Locate the cell with the specified text and output its (x, y) center coordinate. 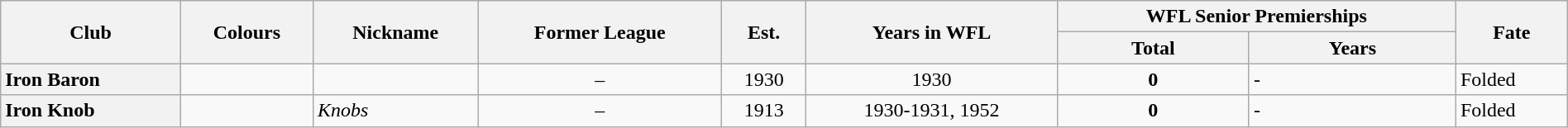
Fate (1512, 32)
Years in WFL (931, 32)
WFL Senior Premierships (1256, 17)
Years (1352, 48)
Iron Baron (91, 79)
1913 (763, 111)
1930-1931, 1952 (931, 111)
Club (91, 32)
Former League (600, 32)
Knobs (395, 111)
Colours (246, 32)
Total (1153, 48)
Nickname (395, 32)
Est. (763, 32)
Iron Knob (91, 111)
